For the text-containing cell, return its midpoint in (x, y) coordinate format. 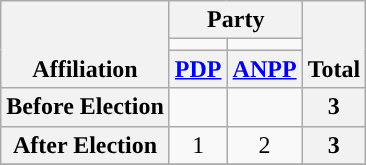
After Election (86, 145)
ANPP (264, 69)
1 (198, 145)
2 (264, 145)
Before Election (86, 107)
PDP (198, 69)
Party (236, 20)
Affiliation (86, 44)
Total (334, 44)
